Output the [X, Y] coordinate of the center of the cell containing the given text.  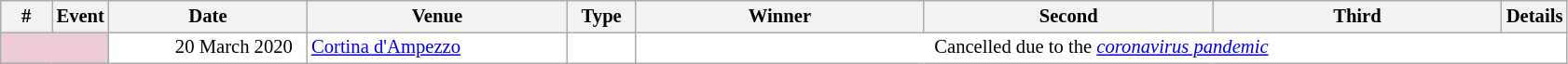
Date [208, 16]
Winner [780, 16]
# [26, 16]
Venue [437, 16]
20 March 2020 [208, 47]
Third [1357, 16]
Second [1068, 16]
Cancelled due to the coronavirus pandemic [1102, 47]
Details [1534, 16]
Event [80, 16]
Type [602, 16]
Cortina d'Ampezzo [437, 47]
